Scan for the cell matching the given text and deliver its (x, y) coordinate at center. 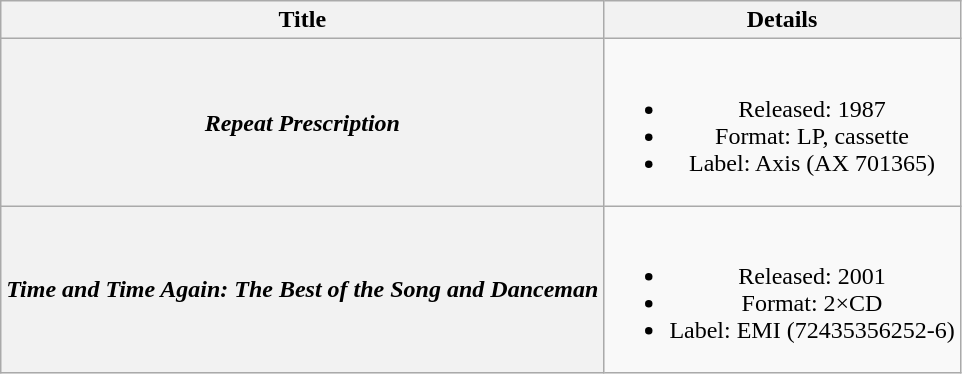
Released: 2001Format: 2×CDLabel: EMI (72435356252-6) (782, 290)
Details (782, 20)
Title (302, 20)
Time and Time Again: The Best of the Song and Danceman (302, 290)
Released: 1987Format: LP, cassetteLabel: Axis (AX 701365) (782, 122)
Repeat Prescription (302, 122)
